Detect which cell encompasses the target text, then output its (X, Y) center coordinate. 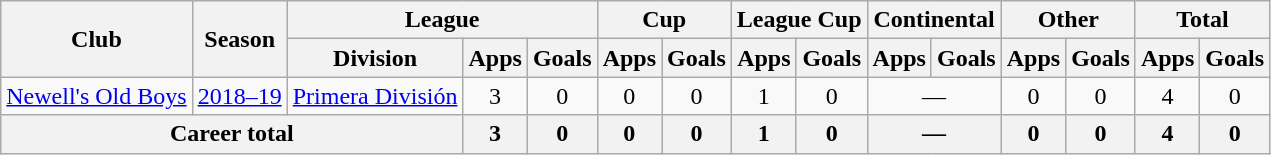
League Cup (799, 20)
Primera División (375, 96)
2018–19 (240, 96)
Other (1068, 20)
Division (375, 58)
Total (1202, 20)
Newell's Old Boys (96, 96)
Career total (232, 134)
Season (240, 39)
Club (96, 39)
League (442, 20)
Continental (934, 20)
Cup (664, 20)
